Determine the (X, Y) coordinate at the center of the cell enclosing the given text.  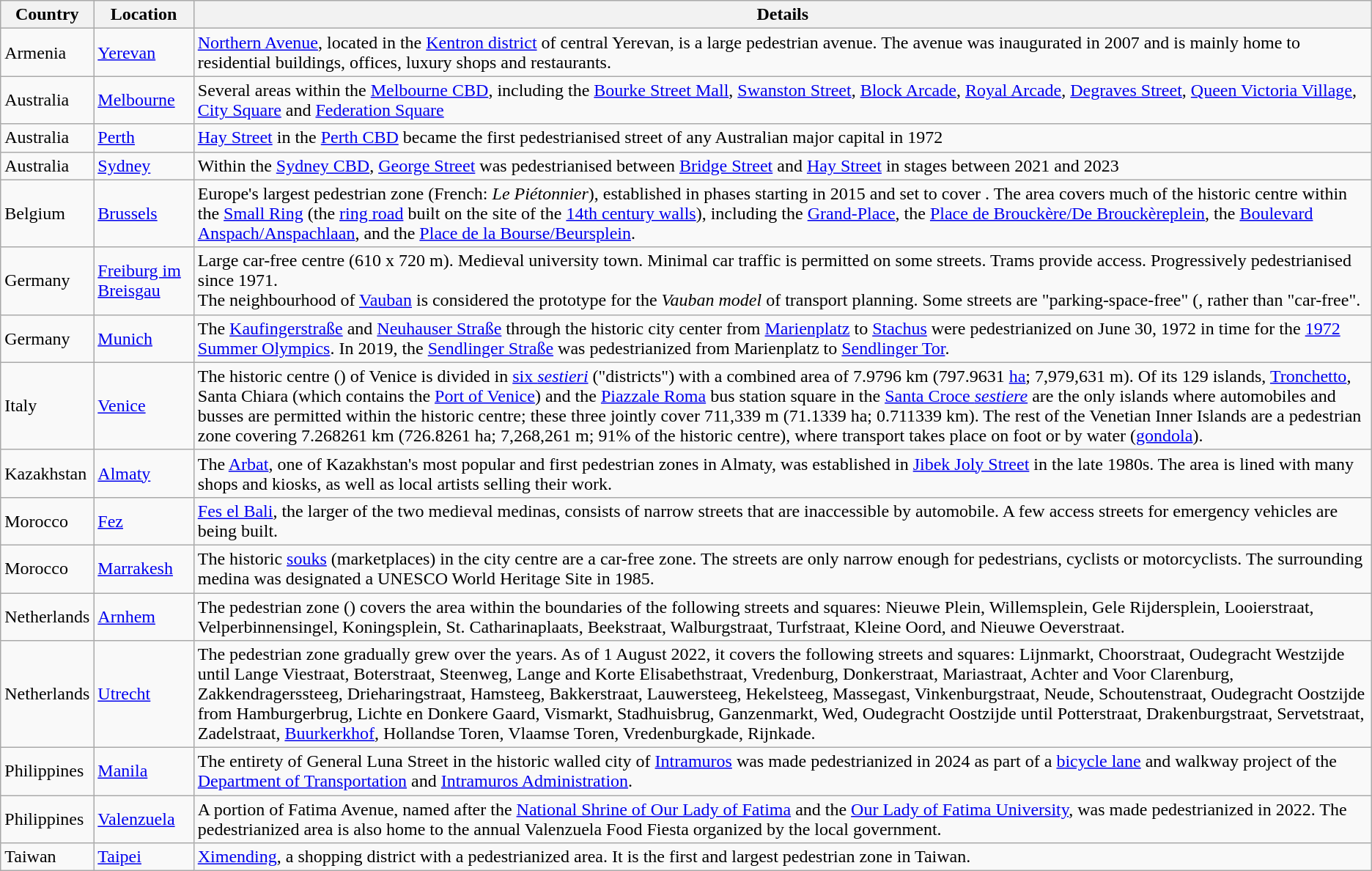
Almaty (144, 474)
Taiwan (47, 857)
Brussels (144, 213)
Within the Sydney CBD, George Street was pedestrianised between Bridge Street and Hay Street in stages between 2021 and 2023 (783, 166)
Perth (144, 138)
Details (783, 15)
Yerevan (144, 53)
Melbourne (144, 100)
Country (47, 15)
Location (144, 15)
Utrecht (144, 694)
Venice (144, 406)
Belgium (47, 213)
Fez (144, 521)
Kazakhstan (47, 474)
Ximending, a shopping district with a pedestrianized area. It is the first and largest pedestrian zone in Taiwan. (783, 857)
Munich (144, 339)
Manila (144, 771)
Italy (47, 406)
Hay Street in the Perth CBD became the first pedestrianised street of any Australian major capital in 1972 (783, 138)
Marrakesh (144, 569)
Sydney (144, 166)
Valenzuela (144, 820)
Freiburg im Breisgau (144, 281)
Taipei (144, 857)
Arnhem (144, 616)
Armenia (47, 53)
